Scan for the cell matching the given text and deliver its [X, Y] coordinate at center. 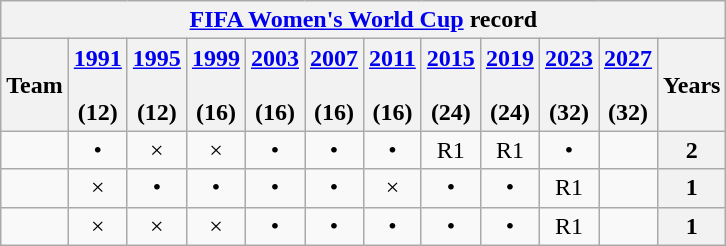
2019(24) [510, 85]
1999(16) [216, 85]
2015 (24) [450, 85]
2011(16) [393, 85]
2027(32) [628, 85]
1991(12) [98, 85]
1995(12) [156, 85]
Team [35, 85]
Years [692, 85]
2023 (32) [568, 85]
2003(16) [274, 85]
FIFA Women's World Cup record [364, 20]
2 [692, 150]
2007(16) [334, 85]
